Provide the (X, Y) coordinate of the cell's center where the given text is located.  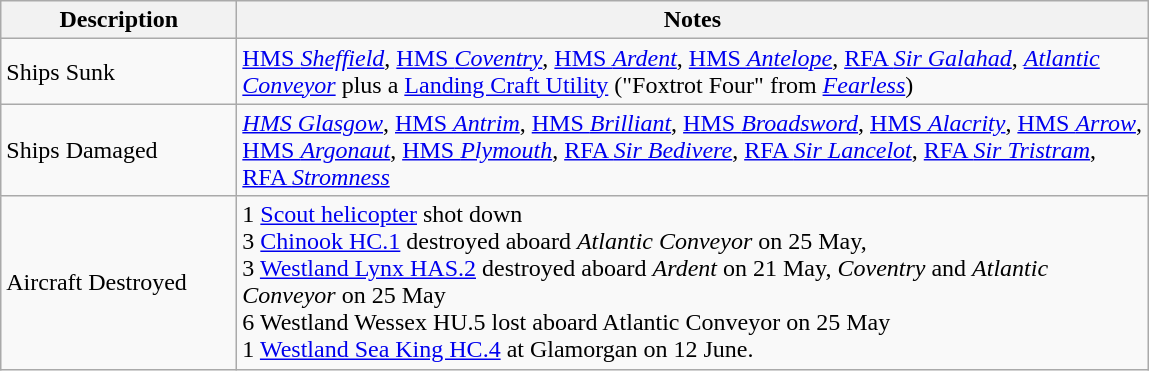
Ships Sunk (119, 72)
Aircraft Destroyed (119, 282)
Ships Damaged (119, 150)
Notes (692, 20)
HMS Sheffield, HMS Coventry, HMS Ardent, HMS Antelope, RFA Sir Galahad, Atlantic Conveyor plus a Landing Craft Utility ("Foxtrot Four" from Fearless) (692, 72)
Description (119, 20)
